Determine the (X, Y) coordinate at the center of the cell enclosing the given text.  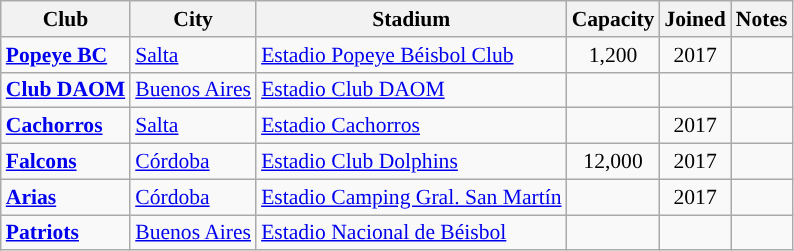
Club DAOM (66, 90)
Notes (762, 19)
City (193, 19)
Falcons (66, 162)
Estadio Cachorros (411, 126)
Estadio Popeye Béisbol Club (411, 55)
Cachorros (66, 126)
Estadio Club Dolphins (411, 162)
Arias (66, 197)
Stadium (411, 19)
12,000 (614, 162)
Estadio Club DAOM (411, 90)
Estadio Nacional de Béisbol (411, 233)
Estadio Camping Gral. San Martín (411, 197)
Popeye BC (66, 55)
Patriots (66, 233)
Capacity (614, 19)
1,200 (614, 55)
Club (66, 19)
Joined (694, 19)
